Capture the cell that displays the provided text and extract its [X, Y] central coordinate. 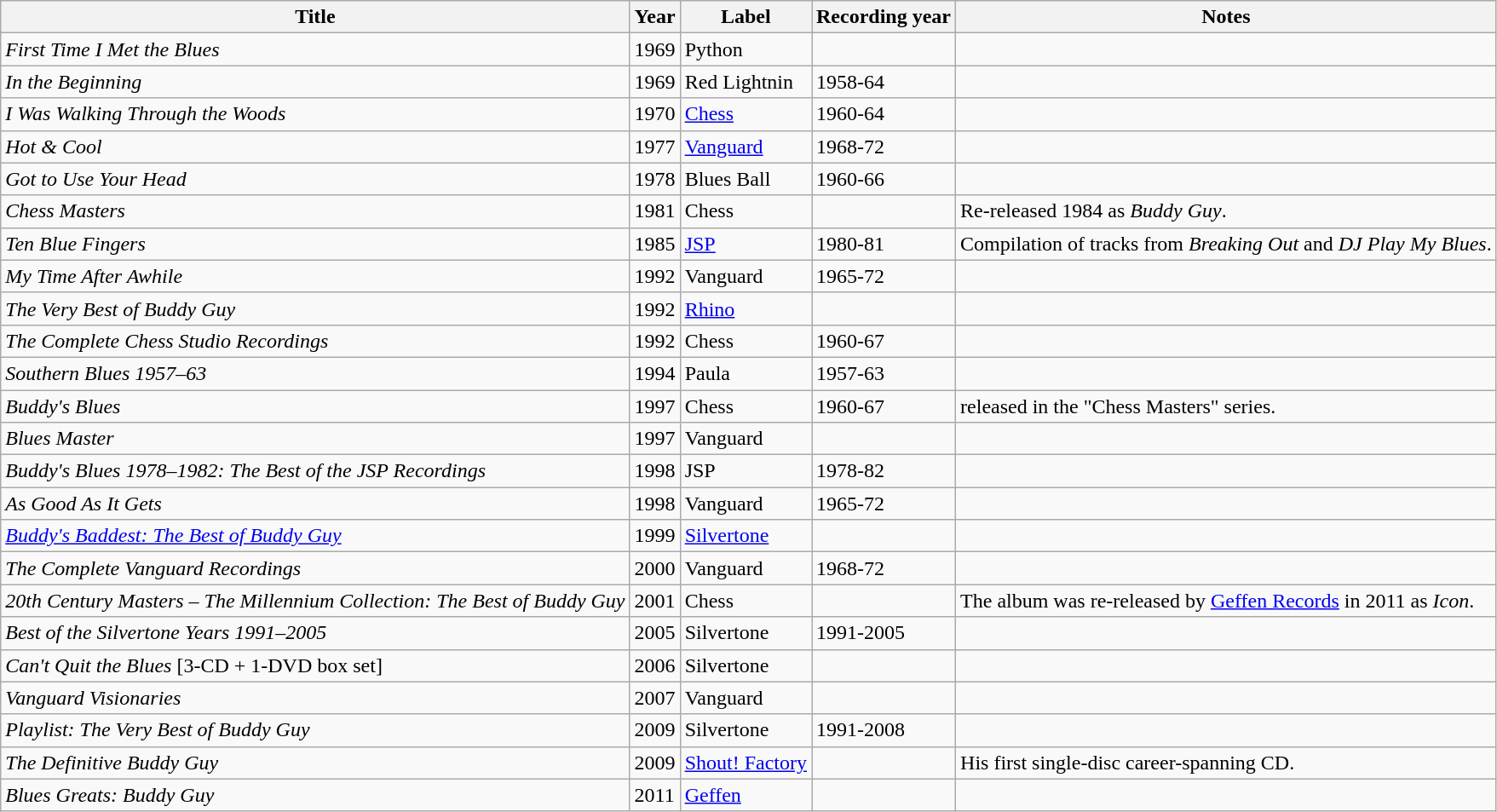
Label [746, 17]
In the Beginning [315, 82]
The Complete Chess Studio Recordings [315, 341]
1981 [654, 211]
2011 [654, 795]
Ten Blue Fingers [315, 244]
Blues Greats: Buddy Guy [315, 795]
2000 [654, 568]
1991-2005 [883, 633]
1978-82 [883, 471]
Red Lightnin [746, 82]
2005 [654, 633]
1958-64 [883, 82]
Hot & Cool [315, 147]
released in the "Chess Masters" series. [1227, 406]
1970 [654, 114]
Southern Blues 1957–63 [315, 373]
Rhino [746, 308]
Geffen [746, 795]
1960-66 [883, 179]
1999 [654, 536]
Re-released 1984 as Buddy Guy. [1227, 211]
Playlist: The Very Best of Buddy Guy [315, 730]
Paula [746, 373]
1991-2008 [883, 730]
1978 [654, 179]
The album was re-released by Geffen Records in 2011 as Icon. [1227, 601]
Can't Quit the Blues [3-CD + 1-DVD box set] [315, 665]
Compilation of tracks from Breaking Out and DJ Play My Blues. [1227, 244]
Buddy's Blues 1978–1982: The Best of the JSP Recordings [315, 471]
Recording year [883, 17]
2006 [654, 665]
1957-63 [883, 373]
The Complete Vanguard Recordings [315, 568]
Best of the Silvertone Years 1991–2005 [315, 633]
1994 [654, 373]
Blues Master [315, 439]
I Was Walking Through the Woods [315, 114]
Got to Use Your Head [315, 179]
First Time I Met the Blues [315, 49]
Year [654, 17]
20th Century Masters – The Millennium Collection: The Best of Buddy Guy [315, 601]
2001 [654, 601]
1960-64 [883, 114]
Shout! Factory [746, 763]
1985 [654, 244]
Vanguard Visionaries [315, 698]
Notes [1227, 17]
His first single-disc career-spanning CD. [1227, 763]
Buddy's Baddest: The Best of Buddy Guy [315, 536]
My Time After Awhile [315, 276]
The Definitive Buddy Guy [315, 763]
Blues Ball [746, 179]
1980-81 [883, 244]
Buddy's Blues [315, 406]
2007 [654, 698]
1977 [654, 147]
Title [315, 17]
The Very Best of Buddy Guy [315, 308]
Chess Masters [315, 211]
As Good As It Gets [315, 504]
Python [746, 49]
